Locate the cell with the specified text and output its [X, Y] center coordinate. 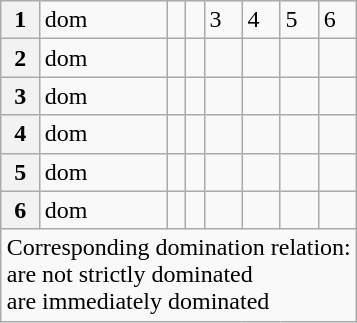
1 [20, 20]
Corresponding domination relation: are not strictly dominated are immediately dominated [178, 275]
2 [20, 58]
